Identify which cell holds the provided text, then report its (x, y) central coordinate. 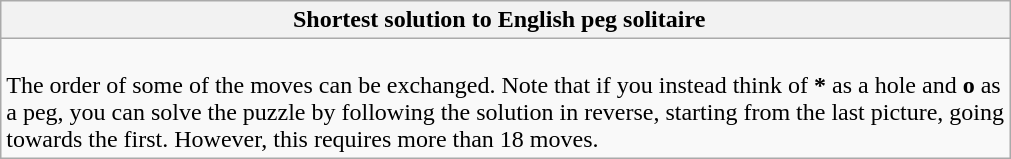
Shortest solution to English peg solitaire (506, 20)
